Capture the cell that displays the provided text and extract its [x, y] central coordinate. 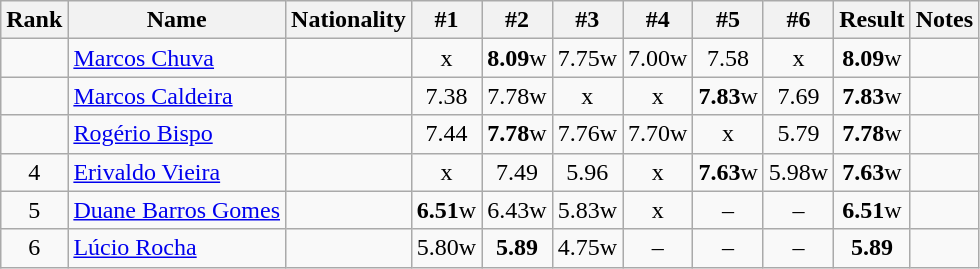
7.00w [657, 58]
5.96 [587, 172]
#1 [446, 20]
#2 [517, 20]
#4 [657, 20]
7.69 [798, 96]
6 [34, 248]
Rogério Bispo [177, 134]
Name [177, 20]
Nationality [349, 20]
7.49 [517, 172]
Lúcio Rocha [177, 248]
Marcos Caldeira [177, 96]
5.79 [798, 134]
Marcos Chuva [177, 58]
Rank [34, 20]
7.58 [728, 58]
Erivaldo Vieira [177, 172]
Duane Barros Gomes [177, 210]
5.83w [587, 210]
5.80w [446, 248]
6.43w [517, 210]
7.38 [446, 96]
5.98w [798, 172]
#6 [798, 20]
7.44 [446, 134]
7.75w [587, 58]
5 [34, 210]
#3 [587, 20]
Result [872, 20]
7.70w [657, 134]
7.76w [587, 134]
#5 [728, 20]
Notes [944, 20]
4.75w [587, 248]
4 [34, 172]
